Find where the given text appears and provide that cell's center as [x, y] coordinate. 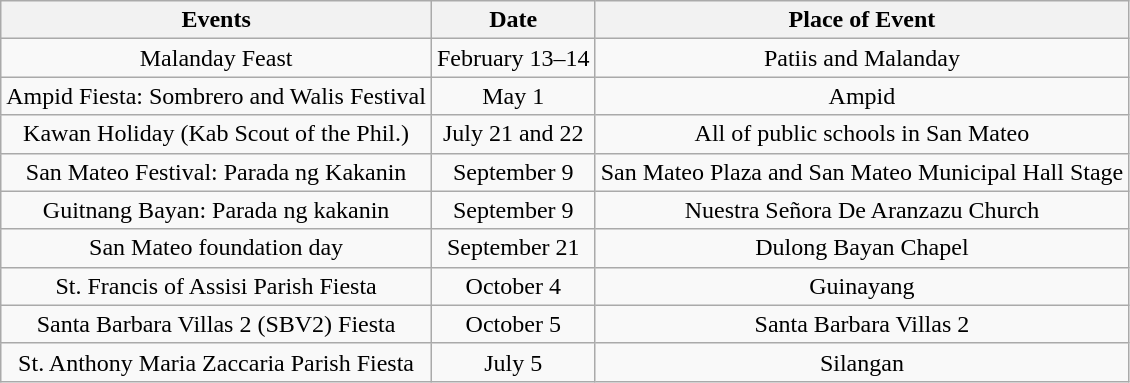
May 1 [513, 96]
September 21 [513, 248]
Guinayang [862, 286]
Dulong Bayan Chapel [862, 248]
Place of Event [862, 20]
San Mateo foundation day [216, 248]
Ampid Fiesta: Sombrero and Walis Festival [216, 96]
Patiis and Malanday [862, 58]
Santa Barbara Villas 2 [862, 324]
Nuestra Señora De Aranzazu Church [862, 210]
July 5 [513, 362]
Malanday Feast [216, 58]
Santa Barbara Villas 2 (SBV2) Fiesta [216, 324]
Guitnang Bayan: Parada ng kakanin [216, 210]
St. Francis of Assisi Parish Fiesta [216, 286]
All of public schools in San Mateo [862, 134]
St. Anthony Maria Zaccaria Parish Fiesta [216, 362]
Silangan [862, 362]
February 13–14 [513, 58]
October 5 [513, 324]
Date [513, 20]
Events [216, 20]
July 21 and 22 [513, 134]
San Mateo Festival: Parada ng Kakanin [216, 172]
San Mateo Plaza and San Mateo Municipal Hall Stage [862, 172]
Kawan Holiday (Kab Scout of the Phil.) [216, 134]
October 4 [513, 286]
Ampid [862, 96]
